Provide the [x, y] coordinate of the cell's center where the given text is located.  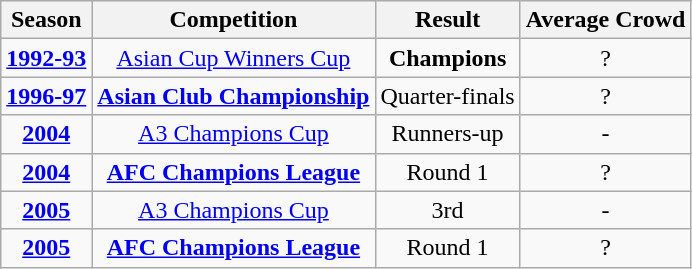
1996-97 [46, 96]
Champions [448, 58]
Quarter-finals [448, 96]
Runners-up [448, 134]
Average Crowd [606, 20]
Season [46, 20]
Asian Club Championship [234, 96]
Result [448, 20]
Competition [234, 20]
1992-93 [46, 58]
Asian Cup Winners Cup [234, 58]
3rd [448, 210]
